Output the (X, Y) coordinate of the center of the cell containing the given text.  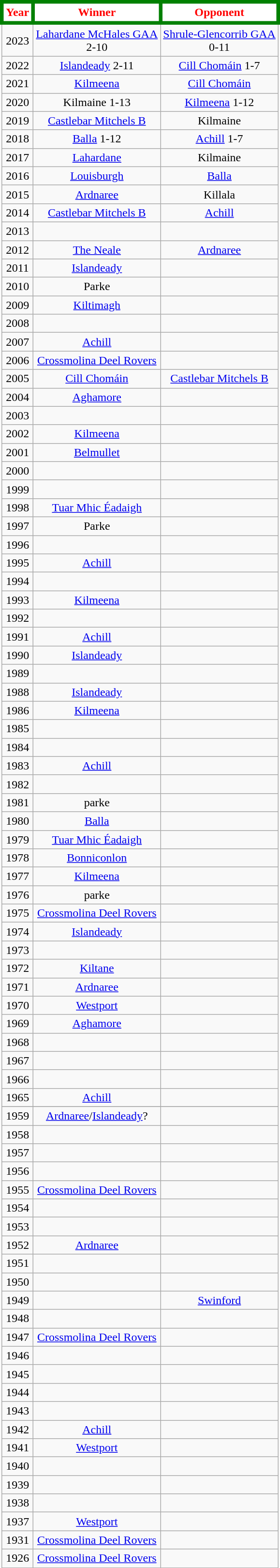
1942 (17, 1429)
1984 (17, 747)
1975 (17, 913)
Louisburgh (97, 176)
2017 (17, 157)
1968 (17, 1042)
1957 (17, 1153)
1939 (17, 1485)
1976 (17, 895)
Lahardane McHales GAA2-10 (97, 40)
1965 (17, 1097)
1994 (17, 582)
Bonniconlon (97, 858)
2022 (17, 65)
1978 (17, 858)
Shrule-Glencorrib GAA0-11 (220, 40)
1950 (17, 1282)
1931 (17, 1540)
Opponent (220, 13)
1953 (17, 1227)
1989 (17, 674)
1943 (17, 1411)
Year (17, 13)
1967 (17, 1061)
1990 (17, 655)
1973 (17, 950)
1993 (17, 600)
Killala (220, 194)
1959 (17, 1116)
Balla 1-12 (97, 139)
1966 (17, 1079)
2015 (17, 194)
Belmullet (97, 452)
1998 (17, 507)
1949 (17, 1300)
2011 (17, 268)
1941 (17, 1448)
Ardnaree/Islandeady? (97, 1116)
1958 (17, 1135)
Kilmeena 1-12 (220, 102)
1937 (17, 1522)
1972 (17, 968)
Lahardane (97, 157)
The Neale (97, 249)
1995 (17, 563)
2002 (17, 434)
1971 (17, 987)
2000 (17, 471)
2023 (17, 40)
1944 (17, 1392)
1951 (17, 1263)
2003 (17, 415)
1956 (17, 1171)
2008 (17, 323)
1946 (17, 1355)
1970 (17, 1005)
2014 (17, 213)
2010 (17, 287)
Islandeady 2-11 (97, 65)
2006 (17, 360)
Winner (97, 13)
2007 (17, 342)
Kilmaine 1-13 (97, 102)
2012 (17, 249)
2004 (17, 397)
1985 (17, 729)
1954 (17, 1208)
1980 (17, 821)
1997 (17, 526)
1991 (17, 637)
1940 (17, 1466)
2009 (17, 305)
1988 (17, 692)
Kiltane (97, 968)
2021 (17, 84)
Cill Chomáin 1-7 (220, 65)
1983 (17, 766)
1992 (17, 618)
2001 (17, 452)
1981 (17, 802)
2013 (17, 231)
1974 (17, 932)
1952 (17, 1245)
1948 (17, 1319)
1947 (17, 1337)
Achill 1-7 (220, 139)
2018 (17, 139)
1926 (17, 1558)
1982 (17, 784)
1979 (17, 839)
1969 (17, 1024)
1977 (17, 876)
1999 (17, 489)
Kiltimagh (97, 305)
1996 (17, 545)
2019 (17, 121)
1945 (17, 1374)
1986 (17, 710)
Swinford (220, 1300)
2005 (17, 379)
2020 (17, 102)
2016 (17, 176)
1938 (17, 1503)
1955 (17, 1190)
